Locate the cell with the specified text and output its [X, Y] center coordinate. 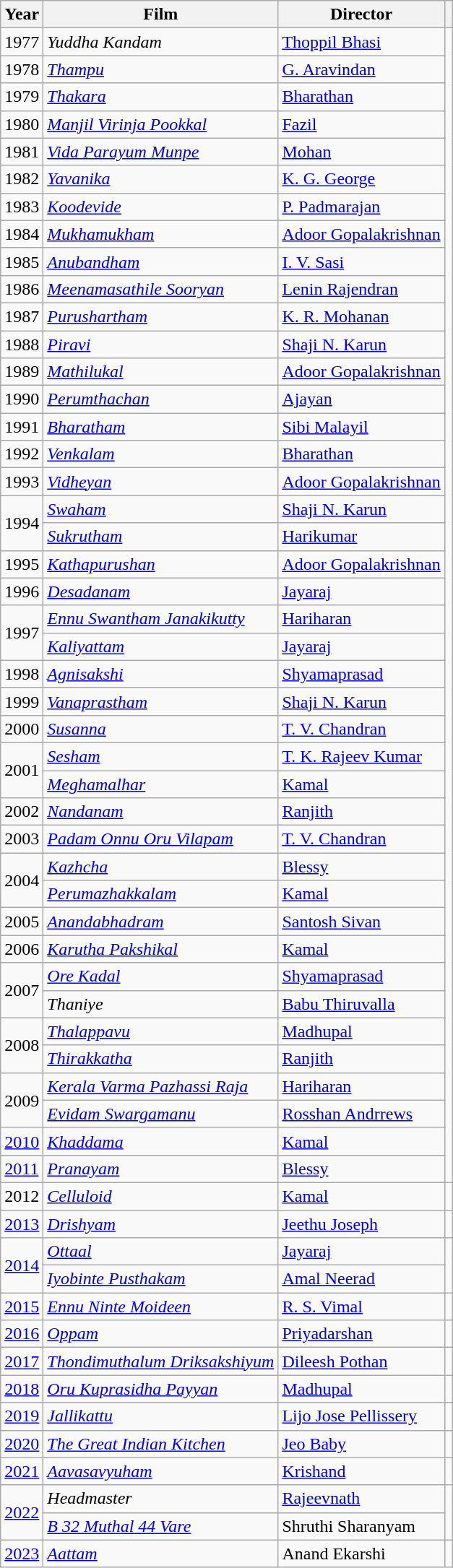
2006 [22, 949]
Aavasavyuham [160, 1471]
Yuddha Kandam [160, 42]
Koodevide [160, 207]
1981 [22, 152]
2016 [22, 1334]
2007 [22, 990]
2014 [22, 1265]
Oppam [160, 1334]
2015 [22, 1307]
K. G. George [361, 179]
Anand Ekarshi [361, 1554]
Sukrutham [160, 537]
Ennu Ninte Moideen [160, 1307]
2021 [22, 1471]
1996 [22, 592]
Meenamasathile Sooryan [160, 289]
1979 [22, 97]
1992 [22, 454]
2022 [22, 1512]
Evidam Swargamanu [160, 1114]
Agnisakshi [160, 674]
1993 [22, 482]
1983 [22, 207]
Director [361, 14]
1978 [22, 69]
2001 [22, 770]
Fazil [361, 124]
1986 [22, 289]
Jeo Baby [361, 1444]
Priyadarshan [361, 1334]
Thakara [160, 97]
Dileesh Pothan [361, 1361]
1985 [22, 261]
Vanaprastham [160, 701]
Perumazhakkalam [160, 894]
Nandanam [160, 812]
2005 [22, 922]
Ajayan [361, 399]
Venkalam [160, 454]
2013 [22, 1224]
Pranayam [160, 1169]
2011 [22, 1169]
I. V. Sasi [361, 261]
R. S. Vimal [361, 1307]
K. R. Mohanan [361, 316]
2008 [22, 1045]
Anubandham [160, 261]
1989 [22, 372]
2000 [22, 729]
Thalappavu [160, 1031]
Piravi [160, 345]
2012 [22, 1196]
1982 [22, 179]
Mohan [361, 152]
Meghamalhar [160, 784]
Iyobinte Pusthakam [160, 1279]
1999 [22, 701]
Desadanam [160, 592]
Krishand [361, 1471]
1987 [22, 316]
1977 [22, 42]
2009 [22, 1100]
Manjil Virinja Pookkal [160, 124]
1995 [22, 564]
2018 [22, 1389]
Oru Kuprasidha Payyan [160, 1389]
Karutha Pakshikal [160, 949]
Jeethu Joseph [361, 1224]
1997 [22, 633]
Santosh Sivan [361, 922]
Thampu [160, 69]
B 32 Muthal 44 Vare [160, 1526]
Headmaster [160, 1499]
1991 [22, 427]
Jallikattu [160, 1416]
Sibi Malayil [361, 427]
Swaham [160, 509]
Padam Onnu Oru Vilapam [160, 839]
Mukhamukham [160, 234]
Lijo Jose Pellissery [361, 1416]
Purushartham [160, 316]
2003 [22, 839]
Thoppil Bhasi [361, 42]
Kazhcha [160, 867]
Ennu Swantham Janakikutty [160, 619]
Amal Neerad [361, 1279]
2004 [22, 880]
Aattam [160, 1554]
Lenin Rajendran [361, 289]
1988 [22, 345]
2017 [22, 1361]
2020 [22, 1444]
Babu Thiruvalla [361, 1004]
1990 [22, 399]
1984 [22, 234]
Mathilukal [160, 372]
Shruthi Sharanyam [361, 1526]
Thirakkatha [160, 1059]
Rajeevnath [361, 1499]
Year [22, 14]
Celluloid [160, 1196]
2019 [22, 1416]
Khaddama [160, 1141]
2023 [22, 1554]
Ore Kadal [160, 976]
Perumthachan [160, 399]
1994 [22, 523]
Thaniye [160, 1004]
T. K. Rajeev Kumar [361, 756]
Kaliyattam [160, 646]
Vida Parayum Munpe [160, 152]
Kathapurushan [160, 564]
Bharatham [160, 427]
Yavanika [160, 179]
Rosshan Andrrews [361, 1114]
The Great Indian Kitchen [160, 1444]
Harikumar [361, 537]
Sesham [160, 756]
1998 [22, 674]
G. Aravindan [361, 69]
2002 [22, 812]
1980 [22, 124]
Film [160, 14]
Vidheyan [160, 482]
Anandabhadram [160, 922]
Ottaal [160, 1252]
Susanna [160, 729]
P. Padmarajan [361, 207]
Drishyam [160, 1224]
2010 [22, 1141]
Thondimuthalum Driksakshiyum [160, 1361]
Kerala Varma Pazhassi Raja [160, 1086]
